Find where the given text appears and provide that cell's center as (X, Y) coordinate. 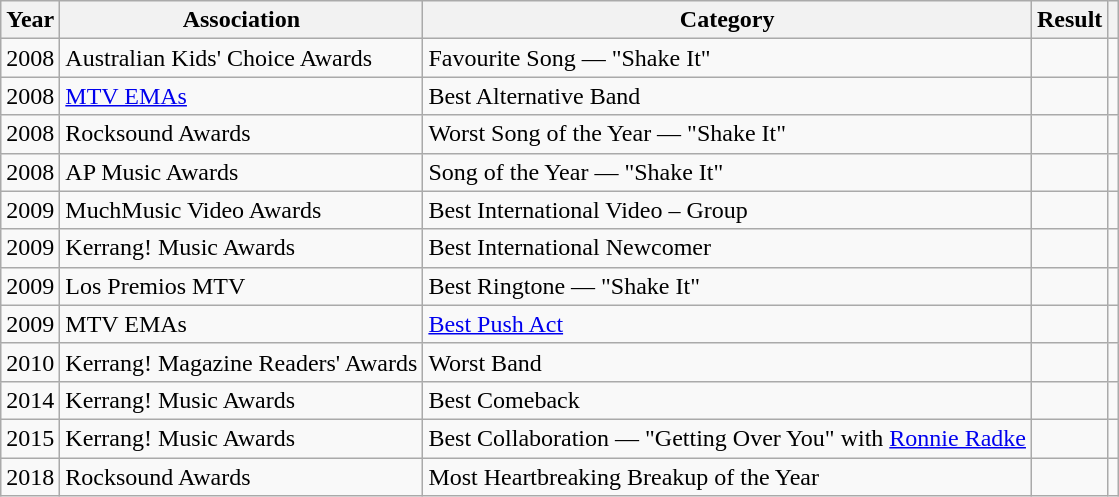
MuchMusic Video Awards (242, 210)
Best Comeback (728, 400)
2014 (30, 400)
2010 (30, 362)
Best Ringtone — "Shake It" (728, 286)
Association (242, 20)
Best International Video – Group (728, 210)
Favourite Song — "Shake It" (728, 58)
Los Premios MTV (242, 286)
Best Collaboration — "Getting Over You" with Ronnie Radke (728, 438)
Australian Kids' Choice Awards (242, 58)
Category (728, 20)
Year (30, 20)
Worst Band (728, 362)
2015 (30, 438)
Most Heartbreaking Breakup of the Year (728, 477)
Result (1069, 20)
Kerrang! Magazine Readers' Awards (242, 362)
Best International Newcomer (728, 248)
Best Alternative Band (728, 96)
Song of the Year — "Shake It" (728, 172)
Worst Song of the Year — "Shake It" (728, 134)
Best Push Act (728, 324)
AP Music Awards (242, 172)
2018 (30, 477)
